Identify which cell holds the provided text, then report its (X, Y) central coordinate. 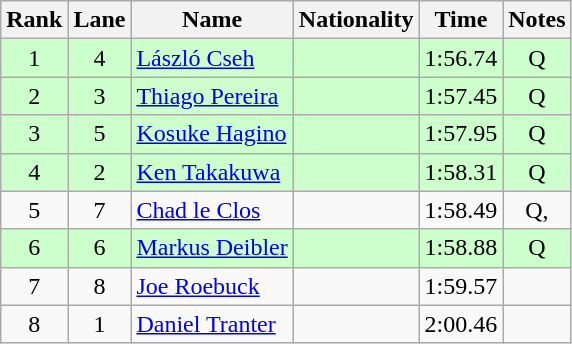
Kosuke Hagino (212, 134)
Q, (537, 210)
Lane (100, 20)
Time (461, 20)
1:56.74 (461, 58)
Name (212, 20)
Thiago Pereira (212, 96)
1:57.45 (461, 96)
1:58.31 (461, 172)
Notes (537, 20)
Chad le Clos (212, 210)
1:59.57 (461, 286)
1:57.95 (461, 134)
Rank (34, 20)
Joe Roebuck (212, 286)
Ken Takakuwa (212, 172)
1:58.88 (461, 248)
Nationality (356, 20)
László Cseh (212, 58)
1:58.49 (461, 210)
Daniel Tranter (212, 324)
2:00.46 (461, 324)
Markus Deibler (212, 248)
